Extract the (x, y) coordinate from the center of the cell holding the provided text.  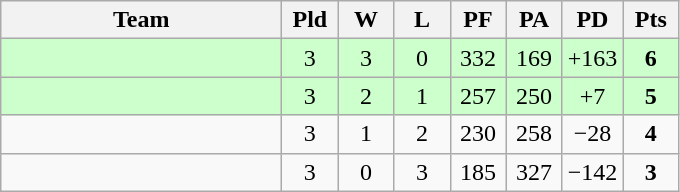
332 (478, 58)
250 (534, 96)
+7 (592, 96)
+163 (592, 58)
327 (534, 172)
4 (651, 134)
W (366, 20)
L (422, 20)
−142 (592, 172)
PF (478, 20)
Team (142, 20)
PD (592, 20)
258 (534, 134)
257 (478, 96)
Pts (651, 20)
−28 (592, 134)
5 (651, 96)
169 (534, 58)
185 (478, 172)
Pld (310, 20)
6 (651, 58)
PA (534, 20)
230 (478, 134)
